Return [x, y] of the center of cell containing provided text 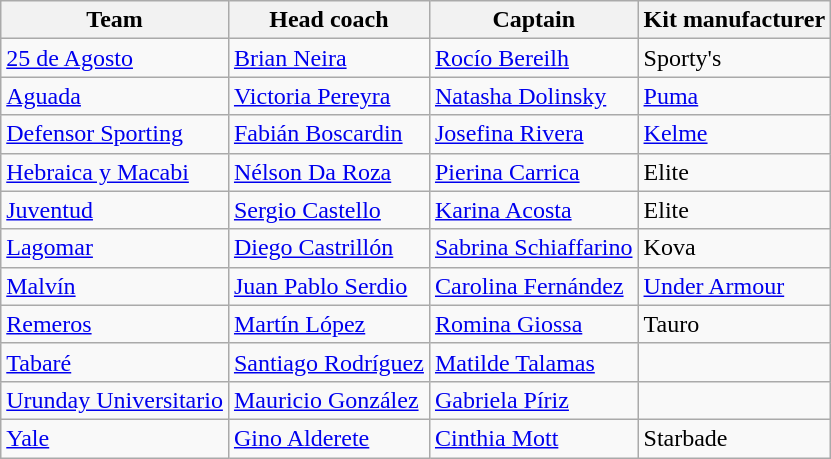
Kelme [734, 134]
Pierina Carrica [534, 172]
Yale [115, 438]
Gabriela Píriz [534, 400]
Gino Alderete [328, 438]
Hebraica y Macabi [115, 172]
Karina Acosta [534, 210]
Cinthia Mott [534, 438]
Santiago Rodríguez [328, 362]
Matilde Talamas [534, 362]
Under Armour [734, 286]
Puma [734, 96]
Carolina Fernández [534, 286]
Brian Neira [328, 58]
Romina Giossa [534, 324]
Malvín [115, 286]
Sabrina Schiaffarino [534, 248]
Nélson Da Roza [328, 172]
Mauricio González [328, 400]
Tabaré [115, 362]
Defensor Sporting [115, 134]
Fabián Boscardin [328, 134]
Team [115, 20]
Starbade [734, 438]
Juan Pablo Serdio [328, 286]
Kit manufacturer [734, 20]
Diego Castrillón [328, 248]
Kova [734, 248]
25 de Agosto [115, 58]
Juventud [115, 210]
Rocío Bereilh [534, 58]
Sporty's [734, 58]
Sergio Castello [328, 210]
Captain [534, 20]
Josefina Rivera [534, 134]
Head coach [328, 20]
Aguada [115, 96]
Tauro [734, 324]
Victoria Pereyra [328, 96]
Natasha Dolinsky [534, 96]
Urunday Universitario [115, 400]
Lagomar [115, 248]
Martín López [328, 324]
Remeros [115, 324]
